Detect which cell encompasses the target text, then output its (X, Y) center coordinate. 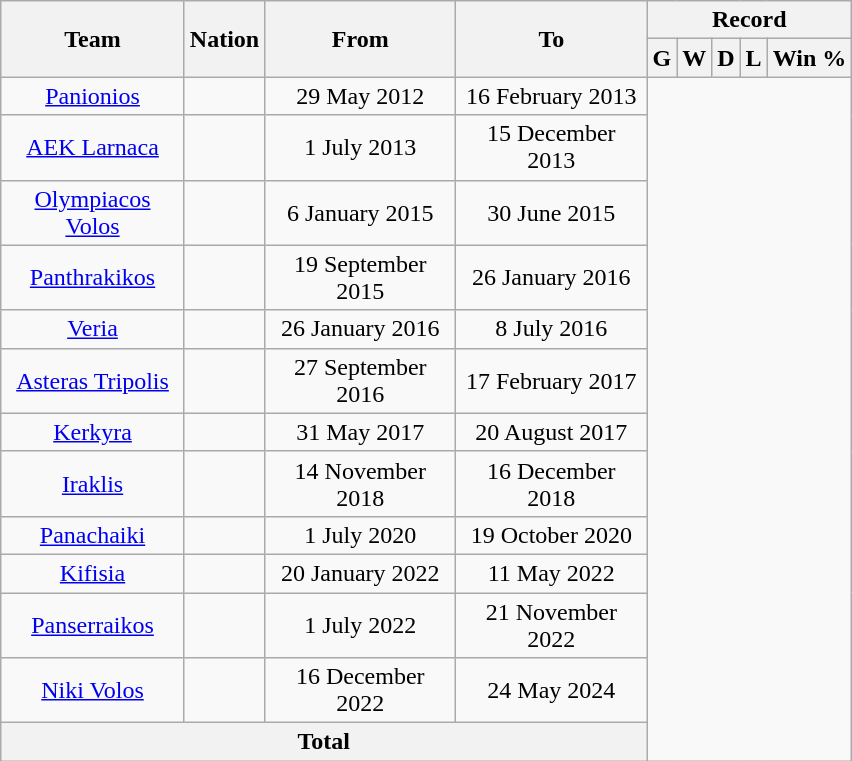
20 January 2022 (360, 573)
1 July 2022 (360, 624)
Team (93, 39)
29 May 2012 (360, 96)
Asteras Tripolis (93, 380)
To (552, 39)
Kerkyra (93, 432)
11 May 2022 (552, 573)
16 December 2018 (552, 484)
16 February 2013 (552, 96)
30 June 2015 (552, 212)
Nation (224, 39)
Iraklis (93, 484)
Panionios (93, 96)
Panachaiki (93, 535)
D (726, 58)
19 October 2020 (552, 535)
24 May 2024 (552, 690)
16 December 2022 (360, 690)
21 November 2022 (552, 624)
14 November 2018 (360, 484)
20 August 2017 (552, 432)
L (754, 58)
Record (750, 20)
1 July 2020 (360, 535)
Total (324, 742)
17 February 2017 (552, 380)
Niki Volos (93, 690)
1 July 2013 (360, 148)
27 September 2016 (360, 380)
W (694, 58)
G (662, 58)
31 May 2017 (360, 432)
8 July 2016 (552, 329)
AEK Larnaca (93, 148)
Panthrakikos (93, 278)
Olympiacos Volos (93, 212)
Kifisia (93, 573)
19 September 2015 (360, 278)
Win % (810, 58)
15 December 2013 (552, 148)
6 January 2015 (360, 212)
Panserraikos (93, 624)
Veria (93, 329)
From (360, 39)
